Search for the cell housing the specified text and yield its [x, y] center coordinate. 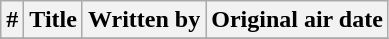
Written by [144, 20]
# [12, 20]
Title [54, 20]
Original air date [298, 20]
